From the cell containing the given text, extract its center point as [x, y] coordinate. 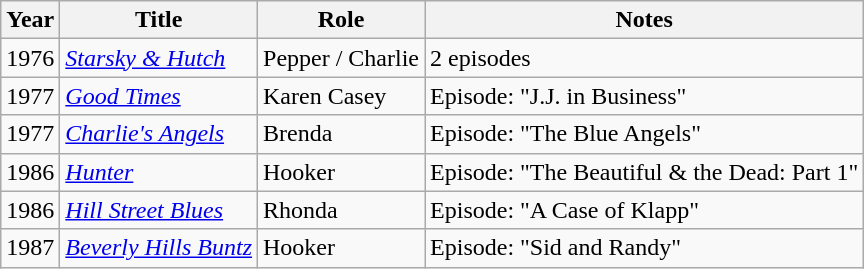
1987 [30, 248]
Pepper / Charlie [342, 58]
Role [342, 20]
Karen Casey [342, 96]
Episode: "A Case of Klapp" [644, 210]
1976 [30, 58]
Hunter [159, 172]
Brenda [342, 134]
Starsky & Hutch [159, 58]
Year [30, 20]
Title [159, 20]
Beverly Hills Buntz [159, 248]
2 episodes [644, 58]
Episode: "The Beautiful & the Dead: Part 1" [644, 172]
Episode: "The Blue Angels" [644, 134]
Hill Street Blues [159, 210]
Notes [644, 20]
Episode: "Sid and Randy" [644, 248]
Rhonda [342, 210]
Good Times [159, 96]
Episode: "J.J. in Business" [644, 96]
Charlie's Angels [159, 134]
